Find where the given text appears and provide that cell's center as [X, Y] coordinate. 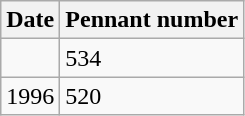
Pennant number [152, 20]
Date [30, 20]
520 [152, 96]
534 [152, 58]
1996 [30, 96]
